Scan for the cell matching the given text and deliver its [x, y] coordinate at center. 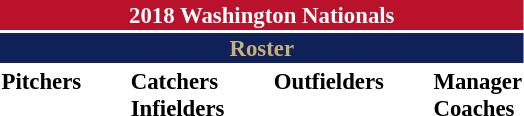
Roster [262, 48]
2018 Washington Nationals [262, 15]
